Capture the cell that displays the provided text and extract its (x, y) central coordinate. 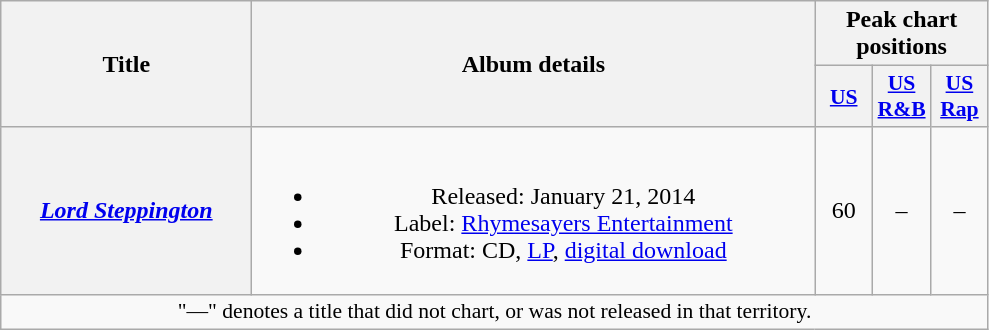
US (844, 96)
"—" denotes a title that did not chart, or was not released in that territory. (494, 312)
Title (126, 64)
US R&B (902, 96)
Released: January 21, 2014Label: Rhymesayers EntertainmentFormat: CD, LP, digital download (534, 210)
US Rap (960, 96)
60 (844, 210)
Lord Steppington (126, 210)
Peak chart positions (902, 34)
Album details (534, 64)
